Return the [X, Y] coordinate for the center point of the cell that contains the specified text.  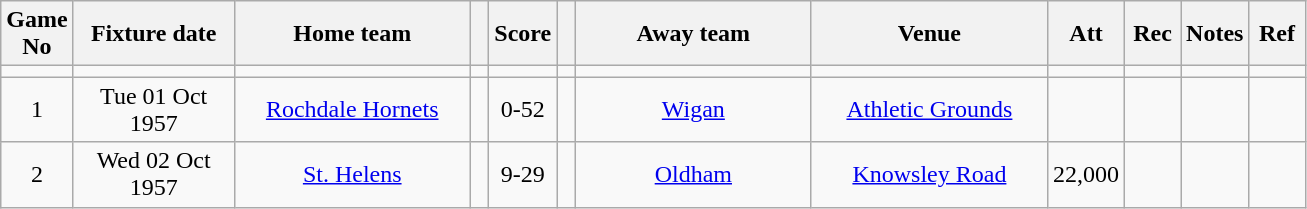
Notes [1215, 34]
Venue [929, 34]
Wigan [693, 110]
Fixture date [154, 34]
Athletic Grounds [929, 110]
Home team [352, 34]
9-29 [523, 174]
Rec [1153, 34]
0-52 [523, 110]
Score [523, 34]
2 [37, 174]
Oldham [693, 174]
Away team [693, 34]
22,000 [1086, 174]
Game No [37, 34]
Ref [1277, 34]
Knowsley Road [929, 174]
1 [37, 110]
Tue 01 Oct 1957 [154, 110]
Att [1086, 34]
Rochdale Hornets [352, 110]
St. Helens [352, 174]
Wed 02 Oct 1957 [154, 174]
